Return the (x, y) coordinate for the center point of the cell that contains the specified text.  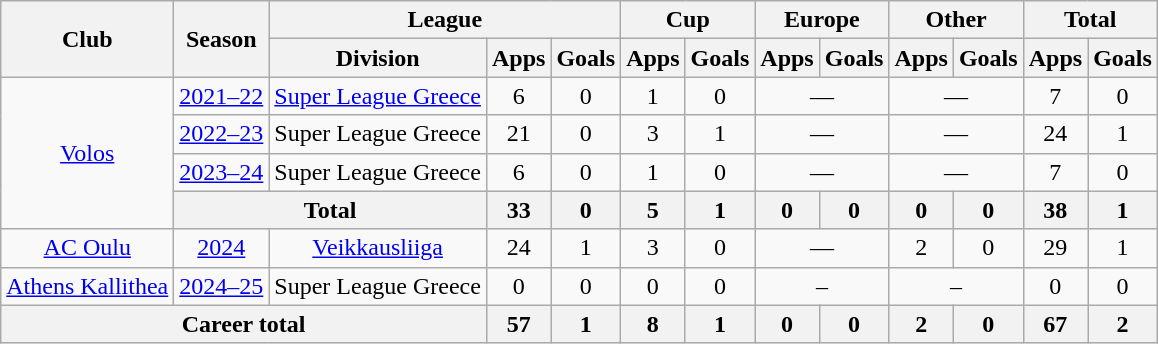
Volos (88, 153)
Season (222, 39)
29 (1055, 248)
Cup (688, 20)
Career total (244, 324)
2021–22 (222, 96)
Athens Kallithea (88, 286)
67 (1055, 324)
21 (518, 134)
Division (378, 58)
2024–25 (222, 286)
2023–24 (222, 172)
38 (1055, 210)
2022–23 (222, 134)
5 (653, 210)
33 (518, 210)
Europe (822, 20)
Veikkausliiga (378, 248)
8 (653, 324)
2024 (222, 248)
AC Oulu (88, 248)
League (445, 20)
57 (518, 324)
Other (956, 20)
Club (88, 39)
